Identify which cell holds the provided text, then report its (x, y) central coordinate. 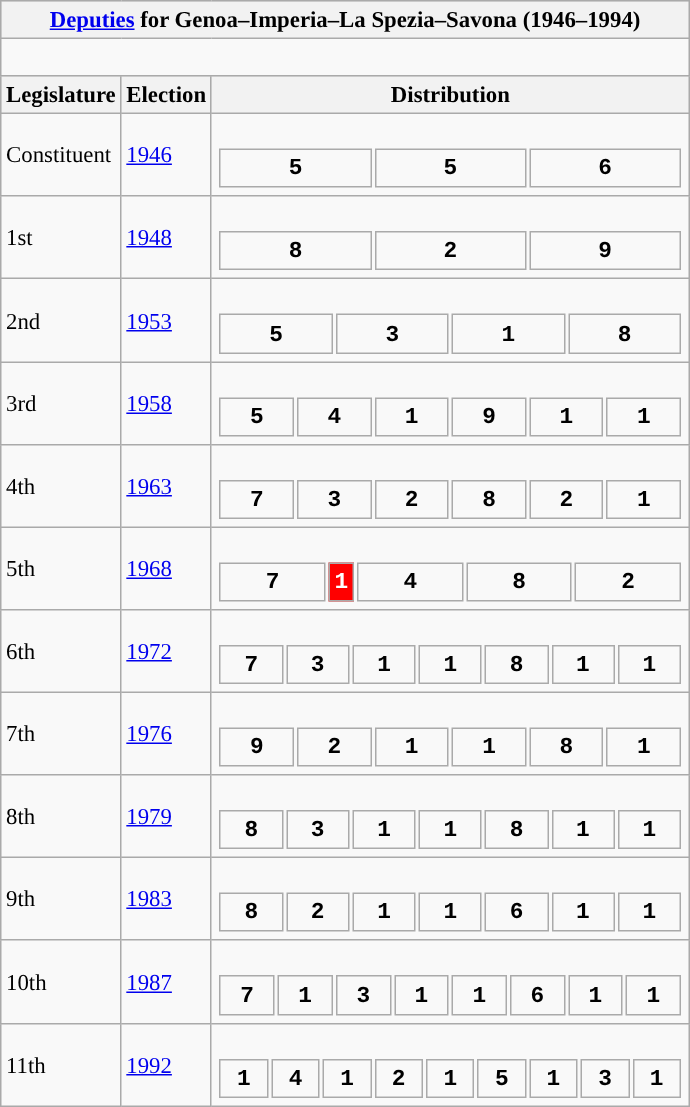
7 3 2 8 2 1 (450, 486)
7 1 3 1 1 6 1 1 (450, 982)
1983 (166, 900)
9th (61, 900)
1992 (166, 1064)
8 2 9 (450, 238)
11th (61, 1064)
1963 (166, 486)
1948 (166, 238)
1946 (166, 156)
3rd (61, 404)
6th (61, 652)
5 3 1 8 (450, 320)
5th (61, 568)
8 3 1 1 8 1 1 (450, 816)
Distribution (450, 95)
9 2 1 1 8 1 (450, 734)
8th (61, 816)
7 3 1 1 8 1 1 (450, 652)
4th (61, 486)
1976 (166, 734)
1979 (166, 816)
1st (61, 238)
2nd (61, 320)
Constituent (61, 156)
7 1 4 8 2 (450, 568)
Election (166, 95)
Legislature (61, 95)
1972 (166, 652)
1958 (166, 404)
7th (61, 734)
1 4 1 2 1 5 1 3 1 (450, 1064)
10th (61, 982)
8 2 1 1 6 1 1 (450, 900)
5 5 6 (450, 156)
1968 (166, 568)
1987 (166, 982)
1953 (166, 320)
5 4 1 9 1 1 (450, 404)
Deputies for Genoa–Imperia–La Spezia–Savona (1946–1994) (346, 20)
